Return the (X, Y) coordinate for the center point of the cell that contains the specified text.  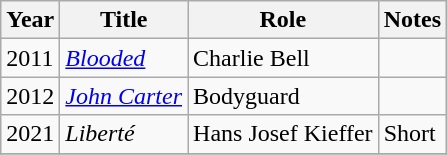
Liberté (124, 134)
Notes (412, 20)
Year (30, 20)
Short (412, 134)
2021 (30, 134)
John Carter (124, 96)
2012 (30, 96)
Title (124, 20)
Role (284, 20)
Charlie Bell (284, 58)
Bodyguard (284, 96)
Blooded (124, 58)
Hans Josef Kieffer (284, 134)
2011 (30, 58)
